Capture the cell that displays the provided text and extract its (X, Y) central coordinate. 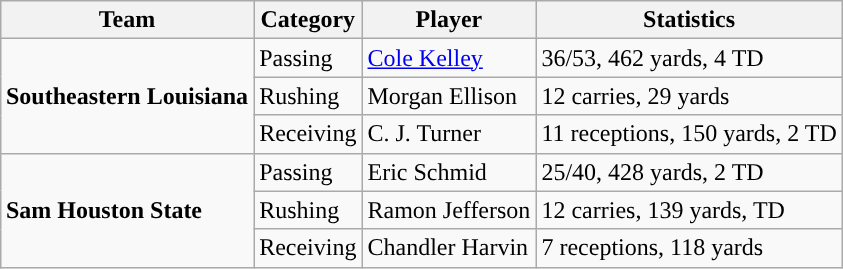
Category (308, 20)
Statistics (689, 20)
11 receptions, 150 yards, 2 TD (689, 134)
Cole Kelley (449, 58)
7 receptions, 118 yards (689, 248)
C. J. Turner (449, 134)
Southeastern Louisiana (126, 96)
Eric Schmid (449, 172)
Ramon Jefferson (449, 210)
36/53, 462 yards, 4 TD (689, 58)
Morgan Ellison (449, 96)
12 carries, 29 yards (689, 96)
Chandler Harvin (449, 248)
Player (449, 20)
Team (126, 20)
25/40, 428 yards, 2 TD (689, 172)
Sam Houston State (126, 210)
12 carries, 139 yards, TD (689, 210)
